Detect which cell encompasses the target text, then output its (x, y) center coordinate. 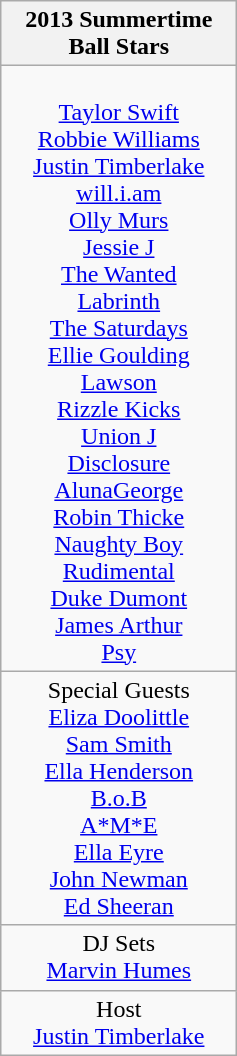
DJ SetsMarvin Humes (119, 958)
2013 Summertime Ball Stars (119, 34)
Special GuestsEliza Doolittle Sam Smith Ella Henderson B.o.B A*M*E Ella Eyre John Newman Ed Sheeran (119, 798)
HostJustin Timberlake (119, 1022)
